Extract the (X, Y) coordinate from the center of the cell holding the provided text.  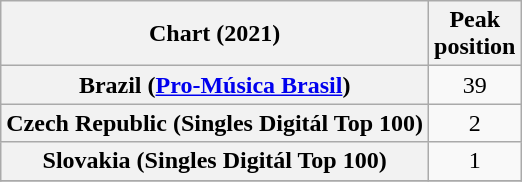
1 (475, 161)
Brazil (Pro-Música Brasil) (215, 85)
2 (475, 123)
Slovakia (Singles Digitál Top 100) (215, 161)
Chart (2021) (215, 34)
39 (475, 85)
Peakposition (475, 34)
Czech Republic (Singles Digitál Top 100) (215, 123)
